Find where the given text appears and provide that cell's center as (X, Y) coordinate. 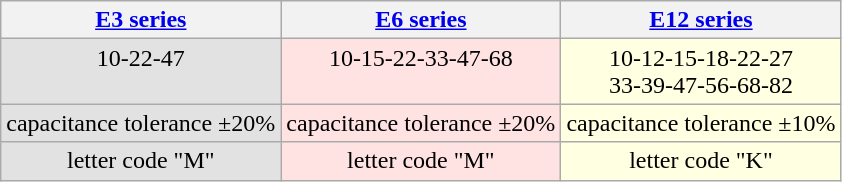
E12 series (701, 20)
E3 series (141, 20)
10-15-22-33-47-68 (421, 72)
letter code "K" (701, 161)
E6 series (421, 20)
10-12-15-18-22-2733-39-47-56-68-82 (701, 72)
capacitance tolerance ±10% (701, 123)
10-22-47 (141, 72)
